Determine the (x, y) coordinate at the center of the cell enclosing the given text.  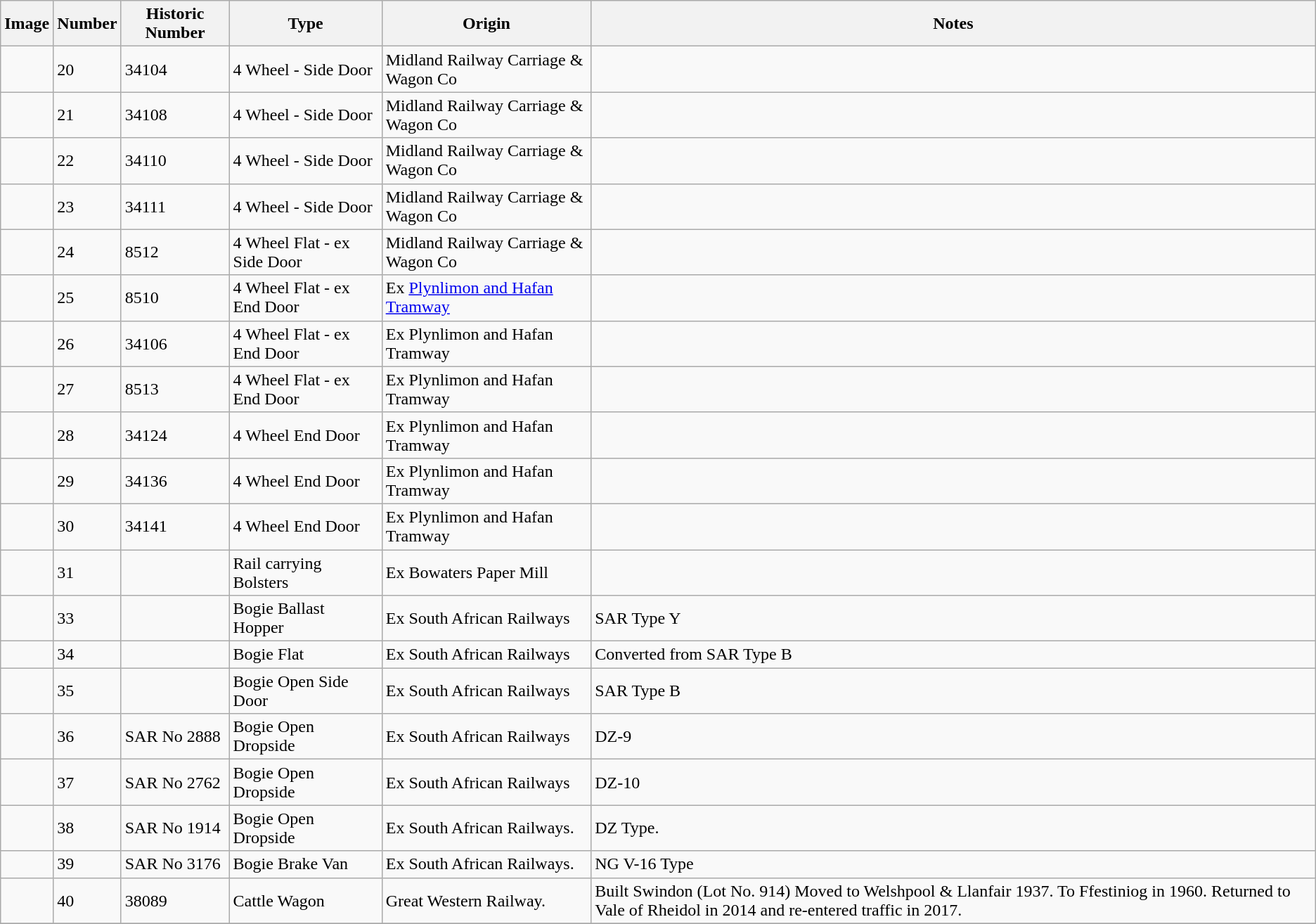
34111 (175, 207)
35 (87, 691)
20 (87, 69)
33 (87, 619)
DZ Type. (953, 828)
29 (87, 481)
Cattle Wagon (305, 900)
36 (87, 737)
NG V-16 Type (953, 864)
24 (87, 252)
30 (87, 526)
34136 (175, 481)
38 (87, 828)
34141 (175, 526)
SAR Type B (953, 691)
Number (87, 24)
4 Wheel Flat - ex Side Door (305, 252)
34110 (175, 160)
34104 (175, 69)
Great Western Railway. (486, 900)
34 (87, 655)
21 (87, 115)
27 (87, 390)
Historic Number (175, 24)
Converted from SAR Type B (953, 655)
8513 (175, 390)
SAR No 2888 (175, 737)
8512 (175, 252)
Bogie Flat (305, 655)
SAR No 2762 (175, 782)
23 (87, 207)
34124 (175, 435)
Ex Bowaters Paper Mill (486, 572)
Bogie Brake Van (305, 864)
8510 (175, 298)
28 (87, 435)
Rail carrying Bolsters (305, 572)
DZ-9 (953, 737)
40 (87, 900)
SAR No 3176 (175, 864)
SAR No 1914 (175, 828)
22 (87, 160)
DZ-10 (953, 782)
34106 (175, 343)
31 (87, 572)
Bogie Open Side Door (305, 691)
Type (305, 24)
39 (87, 864)
Bogie Ballast Hopper (305, 619)
25 (87, 298)
Origin (486, 24)
34108 (175, 115)
26 (87, 343)
Notes (953, 24)
38089 (175, 900)
Image (27, 24)
SAR Type Y (953, 619)
37 (87, 782)
